Provide the [x, y] coordinate of the cell's center where the given text is located.  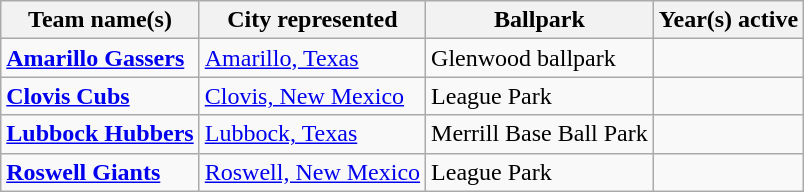
Amarillo Gassers [100, 58]
Glenwood ballpark [540, 58]
Clovis, New Mexico [312, 96]
Roswell Giants [100, 172]
Lubbock, Texas [312, 134]
Merrill Base Ball Park [540, 134]
Team name(s) [100, 20]
Clovis Cubs [100, 96]
Lubbock Hubbers [100, 134]
Roswell, New Mexico [312, 172]
Amarillo, Texas [312, 58]
Ballpark [540, 20]
City represented [312, 20]
Year(s) active [728, 20]
